Detect which cell encompasses the target text, then output its (x, y) center coordinate. 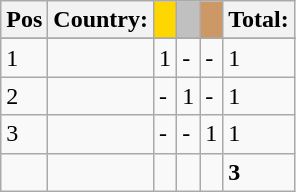
Total: (259, 20)
2 (24, 96)
Pos (24, 20)
Country: (101, 20)
